Capture the cell that displays the provided text and extract its (X, Y) central coordinate. 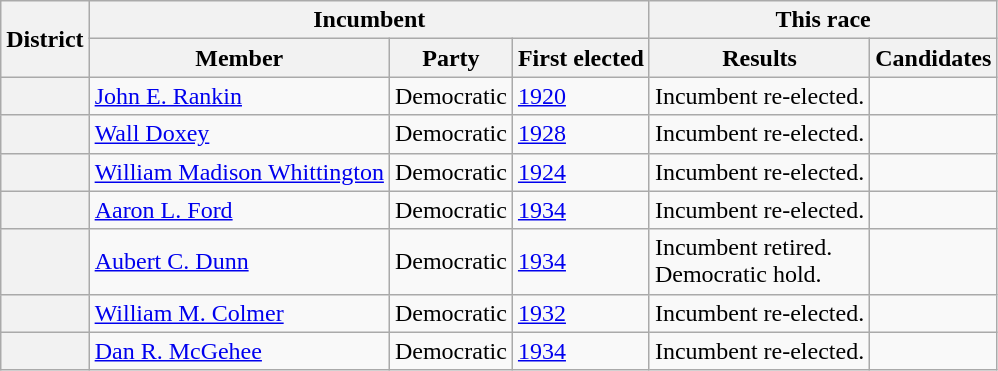
1932 (580, 313)
Incumbent (369, 20)
District (45, 39)
Member (239, 58)
Candidates (934, 58)
Dan R. McGehee (239, 351)
Results (759, 58)
William Madison Whittington (239, 172)
Aaron L. Ford (239, 210)
William M. Colmer (239, 313)
Incumbent retired.Democratic hold. (759, 262)
Wall Doxey (239, 134)
Aubert C. Dunn (239, 262)
1928 (580, 134)
1920 (580, 96)
This race (822, 20)
Party (450, 58)
First elected (580, 58)
1924 (580, 172)
John E. Rankin (239, 96)
